Return the (x, y) coordinate for the center point of the cell that contains the specified text.  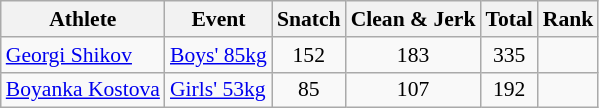
107 (414, 90)
Boyanka Kostova (83, 90)
335 (508, 55)
Georgi Shikov (83, 55)
Rank (568, 19)
Snatch (309, 19)
Boys' 85kg (218, 55)
183 (414, 55)
85 (309, 90)
Clean & Jerk (414, 19)
Girls' 53kg (218, 90)
Athlete (83, 19)
Event (218, 19)
192 (508, 90)
152 (309, 55)
Total (508, 19)
